Locate the cell with the specified text and output its (X, Y) center coordinate. 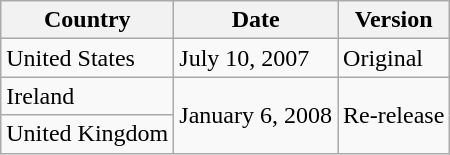
Date (256, 20)
Re-release (394, 115)
Country (88, 20)
Original (394, 58)
Version (394, 20)
Ireland (88, 96)
January 6, 2008 (256, 115)
United States (88, 58)
July 10, 2007 (256, 58)
United Kingdom (88, 134)
